Locate the cell with the specified text and output its (x, y) center coordinate. 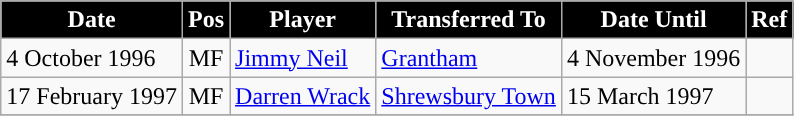
Date Until (653, 20)
Jimmy Neil (303, 58)
17 February 1997 (92, 96)
Player (303, 20)
Shrewsbury Town (469, 96)
Pos (206, 20)
Darren Wrack (303, 96)
15 March 1997 (653, 96)
Grantham (469, 58)
Transferred To (469, 20)
Date (92, 20)
4 October 1996 (92, 58)
Ref (770, 20)
4 November 1996 (653, 58)
